Extract the (X, Y) coordinate from the center of the cell holding the provided text.  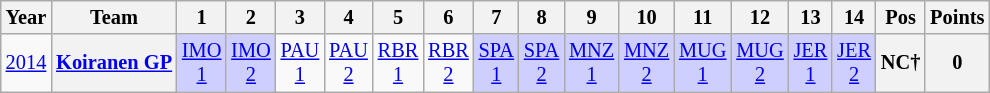
11 (702, 17)
JER1 (811, 63)
IMO2 (250, 63)
1 (202, 17)
RBR1 (398, 63)
PAU1 (300, 63)
PAU2 (348, 63)
7 (496, 17)
MUG2 (760, 63)
6 (448, 17)
2014 (26, 63)
3 (300, 17)
2 (250, 17)
0 (957, 63)
MNZ2 (646, 63)
Koiranen GP (114, 63)
Points (957, 17)
IMO1 (202, 63)
8 (542, 17)
13 (811, 17)
SPA2 (542, 63)
JER2 (854, 63)
9 (592, 17)
MUG1 (702, 63)
RBR2 (448, 63)
5 (398, 17)
Pos (900, 17)
SPA1 (496, 63)
14 (854, 17)
12 (760, 17)
MNZ1 (592, 63)
NC† (900, 63)
Team (114, 17)
4 (348, 17)
10 (646, 17)
Year (26, 17)
